Identify which cell holds the provided text, then report its [x, y] central coordinate. 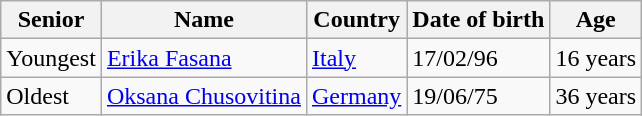
Country [356, 20]
19/06/75 [478, 96]
36 years [596, 96]
Senior [52, 20]
Name [204, 20]
Germany [356, 96]
17/02/96 [478, 58]
Youngest [52, 58]
Oldest [52, 96]
Erika Fasana [204, 58]
16 years [596, 58]
Oksana Chusovitina [204, 96]
Italy [356, 58]
Age [596, 20]
Date of birth [478, 20]
